Provide the (X, Y) coordinate of the cell's center where the given text is located.  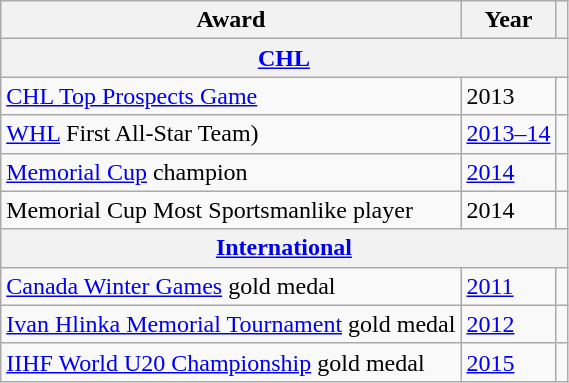
Ivan Hlinka Memorial Tournament gold medal (231, 324)
2013 (508, 96)
Year (508, 20)
2012 (508, 324)
Award (231, 20)
International (284, 248)
CHL Top Prospects Game (231, 96)
WHL First All-Star Team) (231, 134)
Canada Winter Games gold medal (231, 286)
IIHF World U20 Championship gold medal (231, 362)
2013–14 (508, 134)
2011 (508, 286)
CHL (284, 58)
2015 (508, 362)
Memorial Cup champion (231, 172)
Memorial Cup Most Sportsmanlike player (231, 210)
